Extract the [x, y] coordinate from the center of the cell holding the provided text.  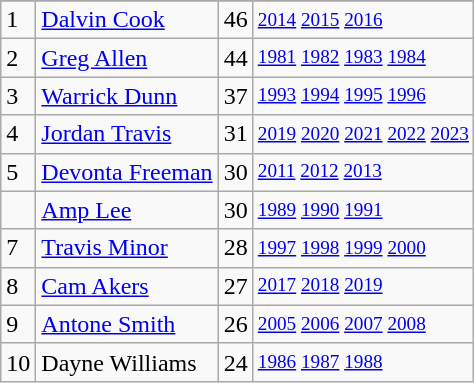
1989 1990 1991 [363, 210]
4 [18, 134]
Dalvin Cook [127, 20]
Warrick Dunn [127, 96]
1 [18, 20]
Cam Akers [127, 286]
1981 1982 1983 1984 [363, 58]
2005 2006 2007 2008 [363, 324]
31 [236, 134]
2019 2020 2021 2022 2023 [363, 134]
Devonta Freeman [127, 172]
2 [18, 58]
Dayne Williams [127, 362]
10 [18, 362]
Jordan Travis [127, 134]
46 [236, 20]
1997 1998 1999 2000 [363, 248]
24 [236, 362]
2017 2018 2019 [363, 286]
28 [236, 248]
27 [236, 286]
Amp Lee [127, 210]
8 [18, 286]
Greg Allen [127, 58]
9 [18, 324]
5 [18, 172]
26 [236, 324]
Antone Smith [127, 324]
44 [236, 58]
2011 2012 2013 [363, 172]
1993 1994 1995 1996 [363, 96]
37 [236, 96]
7 [18, 248]
3 [18, 96]
Travis Minor [127, 248]
1986 1987 1988 [363, 362]
2014 2015 2016 [363, 20]
